For the text-containing cell, return its midpoint in (x, y) coordinate format. 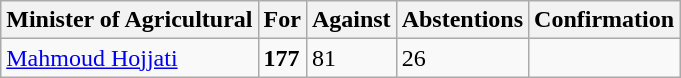
Abstentions (462, 20)
Minister of Agricultural (130, 20)
Against (351, 20)
For (282, 20)
177 (282, 58)
26 (462, 58)
81 (351, 58)
Mahmoud Hojjati (130, 58)
Confirmation (604, 20)
